Determine the (x, y) coordinate at the center of the cell enclosing the given text.  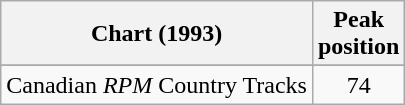
Canadian RPM Country Tracks (157, 85)
Chart (1993) (157, 34)
Peakposition (358, 34)
74 (358, 85)
